Determine the (X, Y) coordinate at the center of the cell enclosing the given text.  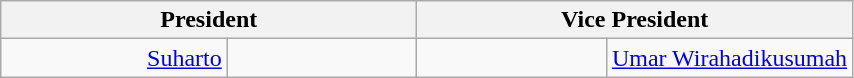
Suharto (114, 58)
President (209, 20)
Vice President (635, 20)
Umar Wirahadikusumah (729, 58)
